Provide the [X, Y] coordinate of the cell's center where the given text is located.  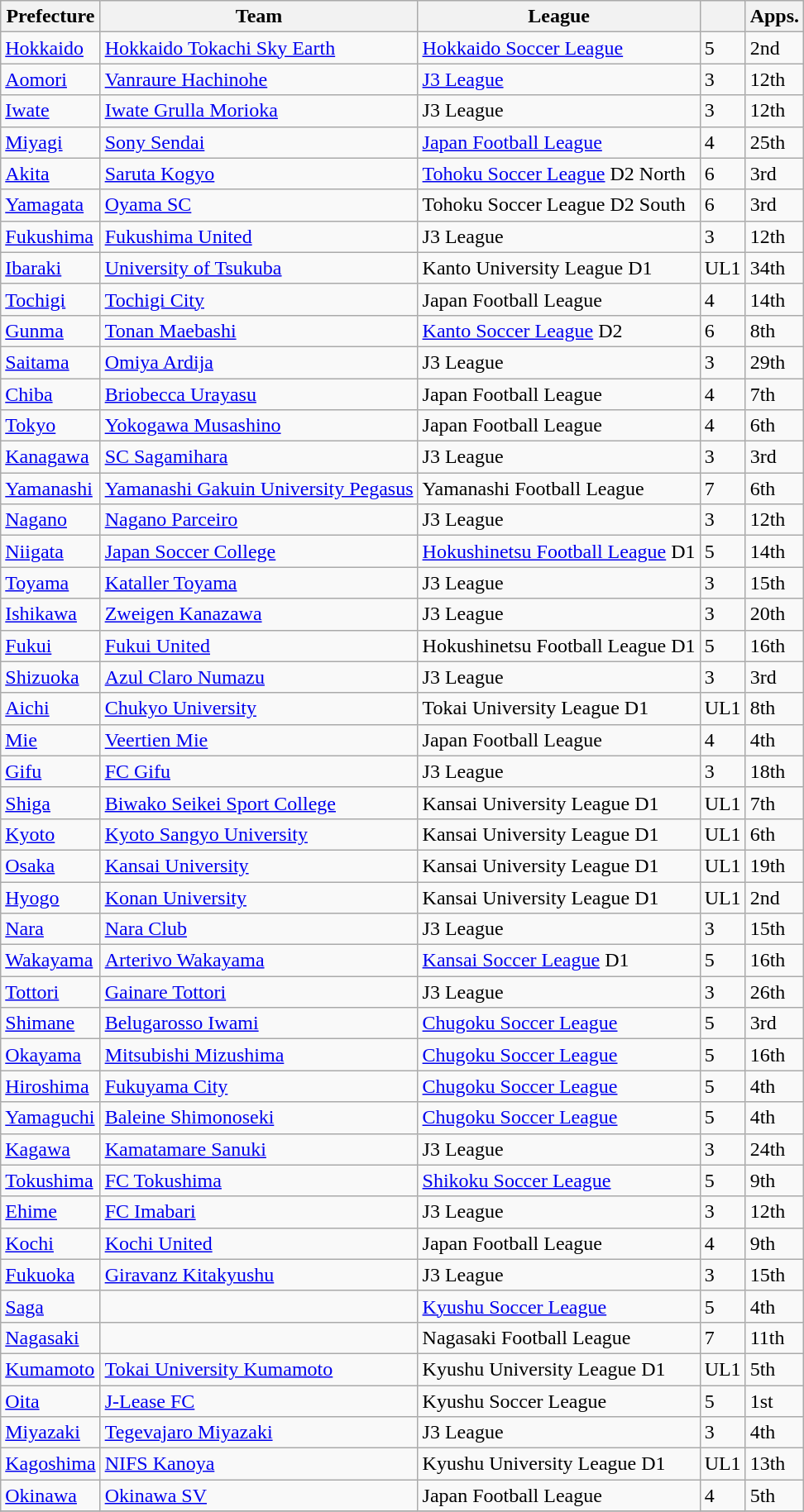
Nagasaki Football League [559, 1338]
Kamatamare Sanuki [259, 1149]
Belugarosso Iwami [259, 1023]
Tonan Maebashi [259, 331]
Kyoto Sangyo University [259, 834]
Kagawa [50, 1149]
Gainare Tottori [259, 992]
Kagoshima [50, 1464]
Gunma [50, 331]
Chukyo University [259, 708]
29th [774, 362]
Baleine Shimonoseki [259, 1118]
Ehime [50, 1212]
J-Lease FC [259, 1401]
Shimane [50, 1023]
Mie [50, 740]
Team [259, 17]
Tokyo [50, 426]
Japan Soccer College [259, 551]
Kansai University [259, 866]
26th [774, 992]
Miyagi [50, 142]
Fukushima United [259, 236]
Saitama [50, 362]
Fukuyama City [259, 1086]
Biwako Seikei Sport College [259, 803]
Sony Sendai [259, 142]
11th [774, 1338]
34th [774, 268]
Zweigen Kanazawa [259, 614]
Kansai Soccer League D1 [559, 961]
Hiroshima [50, 1086]
FC Tokushima [259, 1181]
Tegevajaro Miyazaki [259, 1433]
Kyoto [50, 834]
Nagano [50, 520]
Fukui United [259, 646]
Okinawa [50, 1495]
League [559, 17]
Saruta Kogyo [259, 174]
Hokkaido Tokachi Sky Earth [259, 48]
Yamanashi [50, 489]
Chiba [50, 394]
Aichi [50, 708]
Arterivo Wakayama [259, 961]
Mitsubishi Mizushima [259, 1055]
Wakayama [50, 961]
NIFS Kanoya [259, 1464]
Nagano Parceiro [259, 520]
Hokkaido Soccer League [559, 48]
Tokai University Kumamoto [259, 1369]
Tokushima [50, 1181]
Kanto Soccer League D2 [559, 331]
Aomori [50, 79]
Shizuoka [50, 677]
Apps. [774, 17]
FC Gifu [259, 771]
Yamaguchi [50, 1118]
University of Tsukuba [259, 268]
Hokkaido [50, 48]
Briobecca Urayasu [259, 394]
Nara [50, 929]
Tohoku Soccer League D2 South [559, 205]
Okayama [50, 1055]
Konan University [259, 897]
20th [774, 614]
Kanagawa [50, 457]
Nara Club [259, 929]
Iwate Grulla Morioka [259, 111]
Tochigi City [259, 299]
Omiya Ardija [259, 362]
Gifu [50, 771]
Vanraure Hachinohe [259, 79]
Giravanz Kitakyushu [259, 1275]
Fukushima [50, 236]
Azul Claro Numazu [259, 677]
Tokai University League D1 [559, 708]
Prefecture [50, 17]
Tottori [50, 992]
SC Sagamihara [259, 457]
Yamagata [50, 205]
Hyogo [50, 897]
Iwate [50, 111]
Kochi United [259, 1243]
Oyama SC [259, 205]
Shiga [50, 803]
Kanto University League D1 [559, 268]
18th [774, 771]
25th [774, 142]
19th [774, 866]
Fukui [50, 646]
Osaka [50, 866]
Fukuoka [50, 1275]
Miyazaki [50, 1433]
1st [774, 1401]
Shikoku Soccer League [559, 1181]
Saga [50, 1306]
Veertien Mie [259, 740]
Ibaraki [50, 268]
Okinawa SV [259, 1495]
Ishikawa [50, 614]
Yamanashi Football League [559, 489]
Yamanashi Gakuin University Pegasus [259, 489]
Tochigi [50, 299]
FC Imabari [259, 1212]
24th [774, 1149]
Oita [50, 1401]
Yokogawa Musashino [259, 426]
Akita [50, 174]
Kataller Toyama [259, 583]
Tohoku Soccer League D2 North [559, 174]
Kumamoto [50, 1369]
Kochi [50, 1243]
Nagasaki [50, 1338]
Toyama [50, 583]
13th [774, 1464]
Niigata [50, 551]
